Capture the cell that displays the provided text and extract its (X, Y) central coordinate. 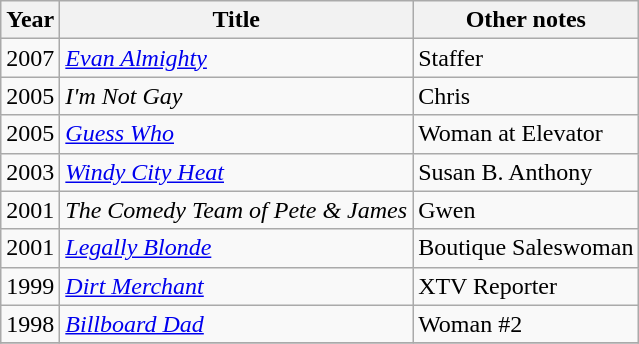
Susan B. Anthony (526, 172)
Legally Blonde (236, 248)
2007 (30, 58)
I'm Not Gay (236, 96)
Evan Almighty (236, 58)
Year (30, 20)
1998 (30, 324)
Woman #2 (526, 324)
Guess Who (236, 134)
XTV Reporter (526, 286)
Dirt Merchant (236, 286)
Gwen (526, 210)
The Comedy Team of Pete & James (236, 210)
Billboard Dad (236, 324)
Chris (526, 96)
Staffer (526, 58)
2003 (30, 172)
1999 (30, 286)
Other notes (526, 20)
Boutique Saleswoman (526, 248)
Woman at Elevator (526, 134)
Windy City Heat (236, 172)
Title (236, 20)
